Pinpoint the cell where the given text exists, returning its (X, Y) midpoint coordinate. 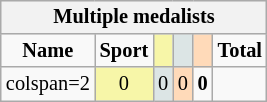
Name (48, 51)
Sport (124, 51)
colspan=2 (48, 84)
Total (240, 51)
Multiple medalists (134, 17)
